For the text-containing cell, return its midpoint in (x, y) coordinate format. 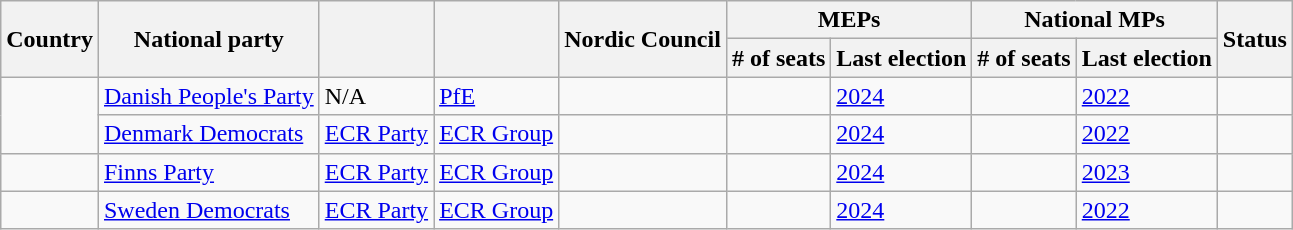
PfE (496, 96)
Denmark Democrats (208, 134)
Status (1254, 39)
2023 (1146, 172)
Danish People's Party (208, 96)
Sweden Democrats (208, 210)
MEPs (848, 20)
Finns Party (208, 172)
Country (50, 39)
National party (208, 39)
National MPs (1094, 20)
N/A (376, 96)
Nordic Council (643, 39)
